Locate the cell with the specified text and output its [x, y] center coordinate. 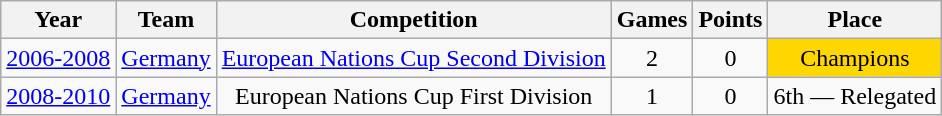
European Nations Cup Second Division [414, 58]
Year [58, 20]
European Nations Cup First Division [414, 96]
Champions [855, 58]
Games [652, 20]
Team [166, 20]
Competition [414, 20]
6th — Relegated [855, 96]
2 [652, 58]
2008-2010 [58, 96]
2006-2008 [58, 58]
Points [730, 20]
Place [855, 20]
1 [652, 96]
